Determine the (X, Y) coordinate at the center of the cell enclosing the given text.  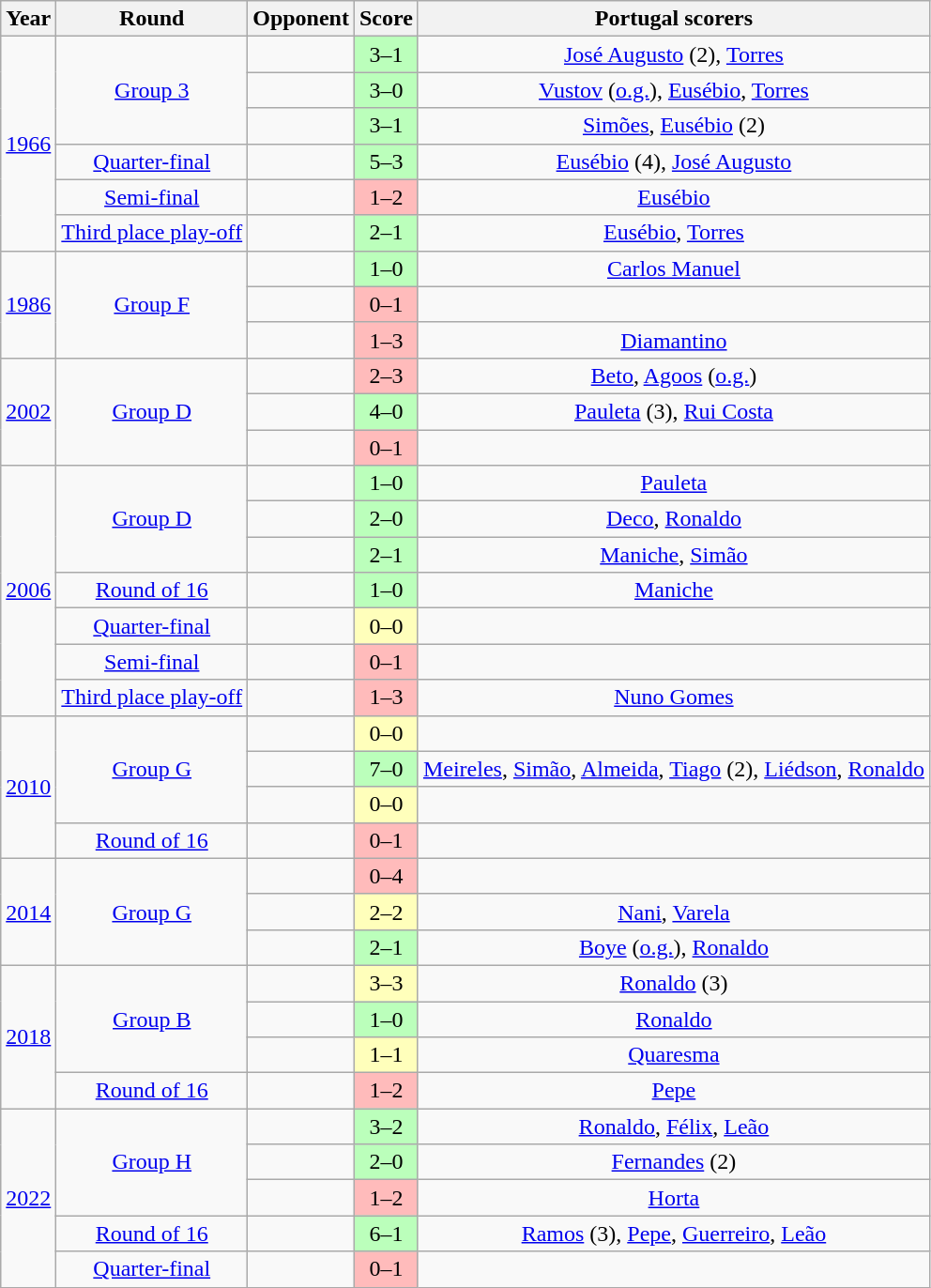
Round (152, 19)
Pauleta (3), Rui Costa (674, 411)
2018 (28, 1036)
Group H (152, 1162)
Ronaldo (3) (674, 983)
Group B (152, 1019)
Group F (152, 304)
Fernandes (2) (674, 1162)
Boye (o.g.), Ronaldo (674, 947)
1–1 (386, 1055)
Carlos Manuel (674, 268)
Vustov (o.g.), Eusébio, Torres (674, 90)
Year (28, 19)
Meireles, Simão, Almeida, Tiago (2), Liédson, Ronaldo (674, 769)
Horta (674, 1198)
Deco, Ronaldo (674, 519)
2006 (28, 590)
2–3 (386, 376)
Eusébio (4), José Augusto (674, 161)
Nuno Gomes (674, 698)
Ronaldo (674, 1019)
6–1 (386, 1234)
Pauleta (674, 483)
Eusébio (674, 197)
2002 (28, 411)
3–2 (386, 1127)
Diamantino (674, 340)
Nani, Varela (674, 912)
Maniche (674, 590)
5–3 (386, 161)
1986 (28, 304)
Eusébio, Torres (674, 233)
Score (386, 19)
2010 (28, 787)
7–0 (386, 769)
2022 (28, 1198)
Portugal scorers (674, 19)
Maniche, Simão (674, 555)
3–3 (386, 983)
Opponent (301, 19)
0–4 (386, 876)
2–2 (386, 912)
Beto, Agoos (o.g.) (674, 376)
Ronaldo, Félix, Leão (674, 1127)
Simões, Eusébio (2) (674, 126)
3–0 (386, 90)
2014 (28, 912)
Ramos (3), Pepe, Guerreiro, Leão (674, 1234)
Group 3 (152, 90)
1966 (28, 144)
Pepe (674, 1091)
José Augusto (2), Torres (674, 54)
Quaresma (674, 1055)
4–0 (386, 411)
